Return the [X, Y] coordinate for the center point of the cell that contains the specified text.  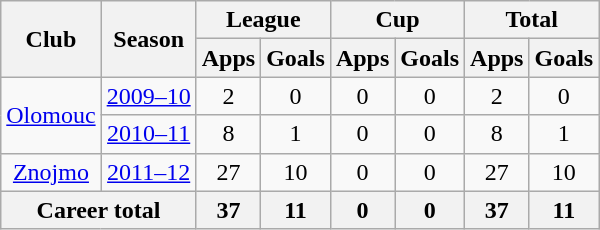
League [263, 20]
2011–12 [148, 172]
Season [148, 39]
Club [51, 39]
Cup [397, 20]
Znojmo [51, 172]
2010–11 [148, 134]
Olomouc [51, 115]
Career total [98, 210]
2009–10 [148, 96]
Total [532, 20]
